Extract the [X, Y] coordinate from the center of the cell holding the provided text.  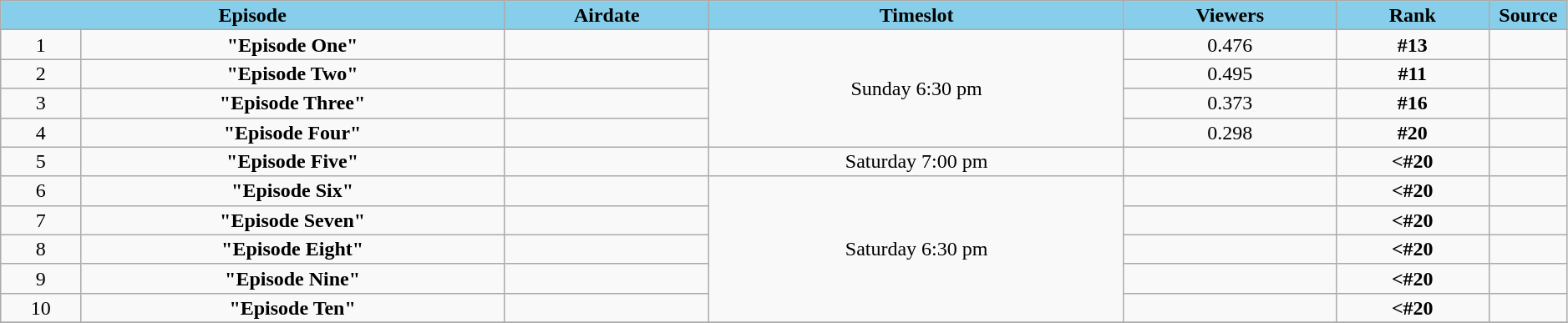
Saturday 6:30 pm [917, 249]
Airdate [606, 15]
10 [41, 307]
"Episode Two" [292, 73]
"Episode One" [292, 45]
Rank [1412, 15]
6 [41, 190]
"Episode Ten" [292, 307]
#20 [1412, 132]
#16 [1412, 103]
"Episode Five" [292, 162]
4 [41, 132]
7 [41, 220]
Timeslot [917, 15]
0.495 [1230, 73]
#13 [1412, 45]
"Episode Eight" [292, 249]
3 [41, 103]
2 [41, 73]
0.298 [1230, 132]
"Episode Seven" [292, 220]
Episode [252, 15]
0.476 [1230, 45]
5 [41, 162]
Viewers [1230, 15]
#11 [1412, 73]
Sunday 6:30 pm [917, 88]
0.373 [1230, 103]
Saturday 7:00 pm [917, 162]
"Episode Six" [292, 190]
Source [1529, 15]
"Episode Four" [292, 132]
1 [41, 45]
"Episode Nine" [292, 279]
8 [41, 249]
9 [41, 279]
"Episode Three" [292, 103]
